Identify which cell holds the provided text, then report its (x, y) central coordinate. 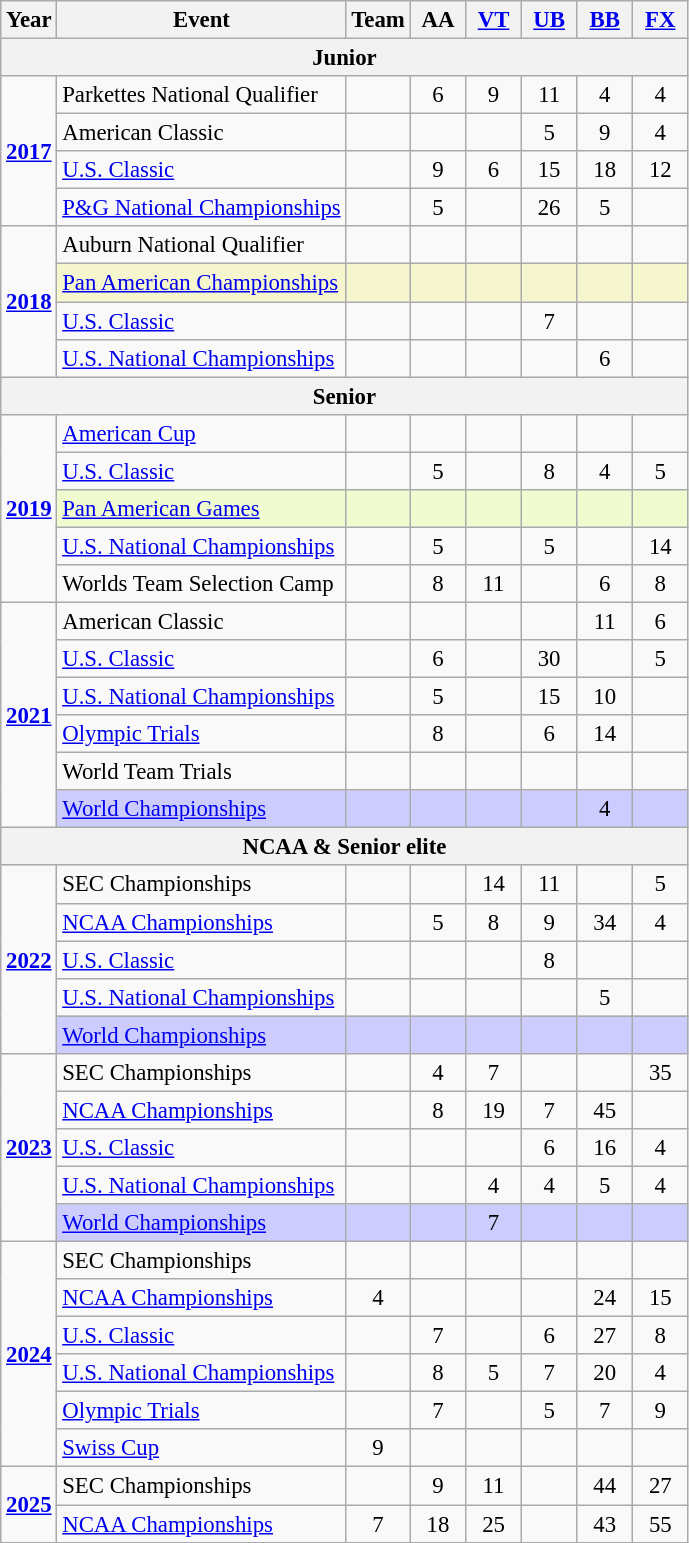
FX (661, 20)
Parkettes National Qualifier (202, 95)
Junior (344, 58)
P&G National Championships (202, 208)
34 (605, 922)
19 (494, 1110)
Worlds Team Selection Camp (202, 584)
16 (605, 1148)
2021 (29, 715)
AA (438, 20)
45 (605, 1110)
Pan American Games (202, 509)
12 (661, 170)
2018 (29, 301)
26 (549, 208)
20 (605, 1373)
24 (605, 1298)
25 (494, 1524)
UB (549, 20)
2024 (29, 1355)
2022 (29, 960)
55 (661, 1524)
43 (605, 1524)
Pan American Championships (202, 283)
VT (494, 20)
World Team Trials (202, 772)
American Cup (202, 433)
30 (549, 659)
Year (29, 20)
2025 (29, 1504)
Senior (344, 396)
BB (605, 20)
Swiss Cup (202, 1449)
2017 (29, 151)
2023 (29, 1148)
2019 (29, 508)
NCAA & Senior elite (344, 847)
44 (605, 1486)
Event (202, 20)
35 (661, 1073)
Auburn National Qualifier (202, 245)
10 (605, 697)
Team (378, 20)
